Extract the (X, Y) coordinate from the center of the cell holding the provided text.  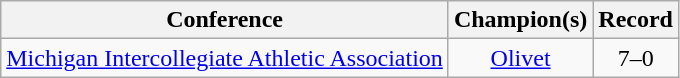
Olivet (520, 58)
Record (636, 20)
Michigan Intercollegiate Athletic Association (225, 58)
7–0 (636, 58)
Conference (225, 20)
Champion(s) (520, 20)
